Find where the given text appears and provide that cell's center as (X, Y) coordinate. 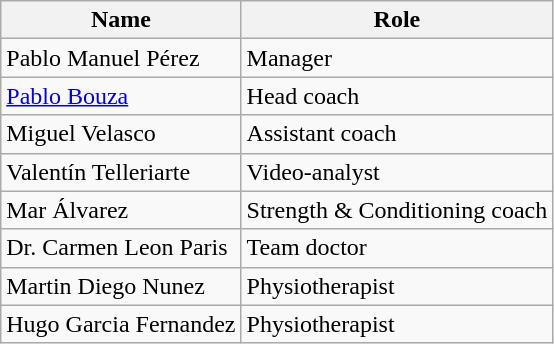
Head coach (397, 96)
Role (397, 20)
Martin Diego Nunez (121, 286)
Dr. Carmen Leon Paris (121, 248)
Manager (397, 58)
Miguel Velasco (121, 134)
Video-analyst (397, 172)
Valentín Telleriarte (121, 172)
Strength & Conditioning coach (397, 210)
Mar Álvarez (121, 210)
Pablo Bouza (121, 96)
Name (121, 20)
Assistant coach (397, 134)
Team doctor (397, 248)
Pablo Manuel Pérez (121, 58)
Hugo Garcia Fernandez (121, 324)
